Determine the [X, Y] coordinate at the center of the cell enclosing the given text.  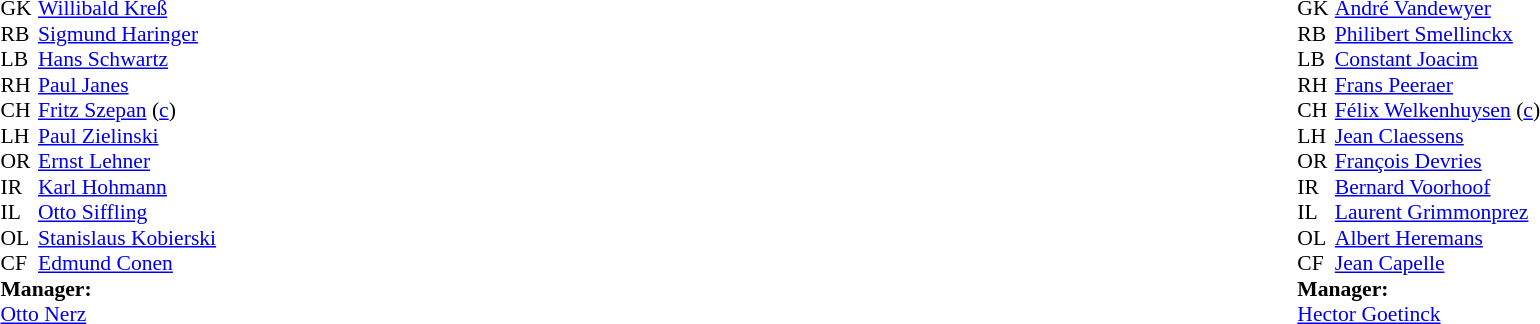
Jean Capelle [1438, 263]
Laurent Grimmonprez [1438, 213]
Frans Peeraer [1438, 85]
Stanislaus Kobierski [127, 238]
Félix Welkenhuysen (c) [1438, 111]
Hans Schwartz [127, 59]
Edmund Conen [127, 263]
Jean Claessens [1438, 136]
Karl Hohmann [127, 187]
Ernst Lehner [127, 161]
Otto Siffling [127, 213]
Fritz Szepan (c) [127, 111]
Bernard Voorhoof [1438, 187]
Paul Zielinski [127, 136]
François Devries [1438, 161]
Albert Heremans [1438, 238]
Paul Janes [127, 85]
Philibert Smellinckx [1438, 34]
Constant Joacim [1438, 59]
Sigmund Haringer [127, 34]
